Return (x, y) of the center of cell containing provided text 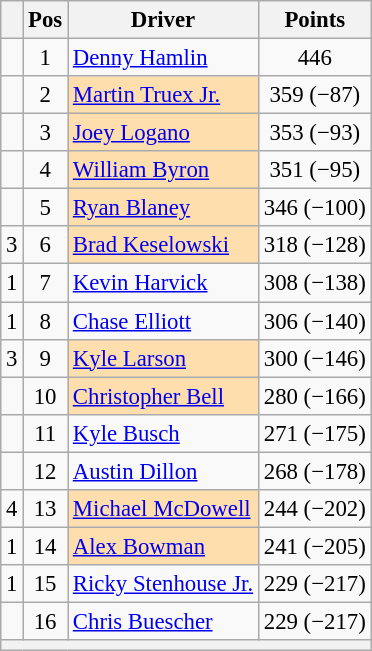
353 (−93) (314, 133)
11 (46, 433)
8 (46, 321)
271 (−175) (314, 433)
5 (46, 208)
14 (46, 546)
Austin Dillon (164, 471)
346 (−100) (314, 208)
Christopher Bell (164, 396)
6 (46, 245)
15 (46, 584)
300 (−146) (314, 358)
Ricky Stenhouse Jr. (164, 584)
10 (46, 396)
7 (46, 283)
241 (−205) (314, 546)
Pos (46, 20)
244 (−202) (314, 509)
308 (−138) (314, 283)
Points (314, 20)
306 (−140) (314, 321)
Chris Buescher (164, 621)
318 (−128) (314, 245)
Driver (164, 20)
13 (46, 509)
Kyle Busch (164, 433)
16 (46, 621)
Chase Elliott (164, 321)
Alex Bowman (164, 546)
William Byron (164, 170)
12 (46, 471)
Martin Truex Jr. (164, 95)
Ryan Blaney (164, 208)
Michael McDowell (164, 509)
9 (46, 358)
351 (−95) (314, 170)
268 (−178) (314, 471)
2 (46, 95)
Brad Keselowski (164, 245)
Denny Hamlin (164, 58)
Kevin Harvick (164, 283)
Joey Logano (164, 133)
446 (314, 58)
359 (−87) (314, 95)
Kyle Larson (164, 358)
280 (−166) (314, 396)
